Capture the cell that displays the provided text and extract its [X, Y] central coordinate. 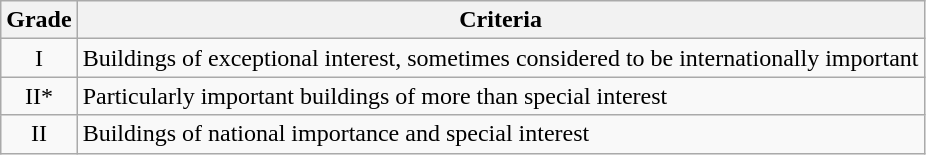
I [39, 58]
Buildings of exceptional interest, sometimes considered to be internationally important [500, 58]
Criteria [500, 20]
Buildings of national importance and special interest [500, 134]
II* [39, 96]
Particularly important buildings of more than special interest [500, 96]
Grade [39, 20]
II [39, 134]
